Find where the given text appears and provide that cell's center as [x, y] coordinate. 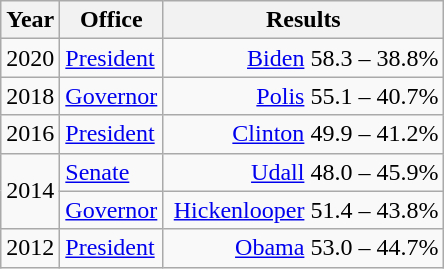
Biden 58.3 – 38.8% [304, 58]
Polis 55.1 – 40.7% [304, 96]
2018 [30, 96]
Senate [112, 172]
Year [30, 20]
2014 [30, 191]
2012 [30, 248]
Obama 53.0 – 44.7% [304, 248]
Office [112, 20]
2020 [30, 58]
Clinton 49.9 – 41.2% [304, 134]
Hickenlooper 51.4 – 43.8% [304, 210]
Udall 48.0 – 45.9% [304, 172]
Results [304, 20]
2016 [30, 134]
